For the text-containing cell, return its midpoint in [X, Y] coordinate format. 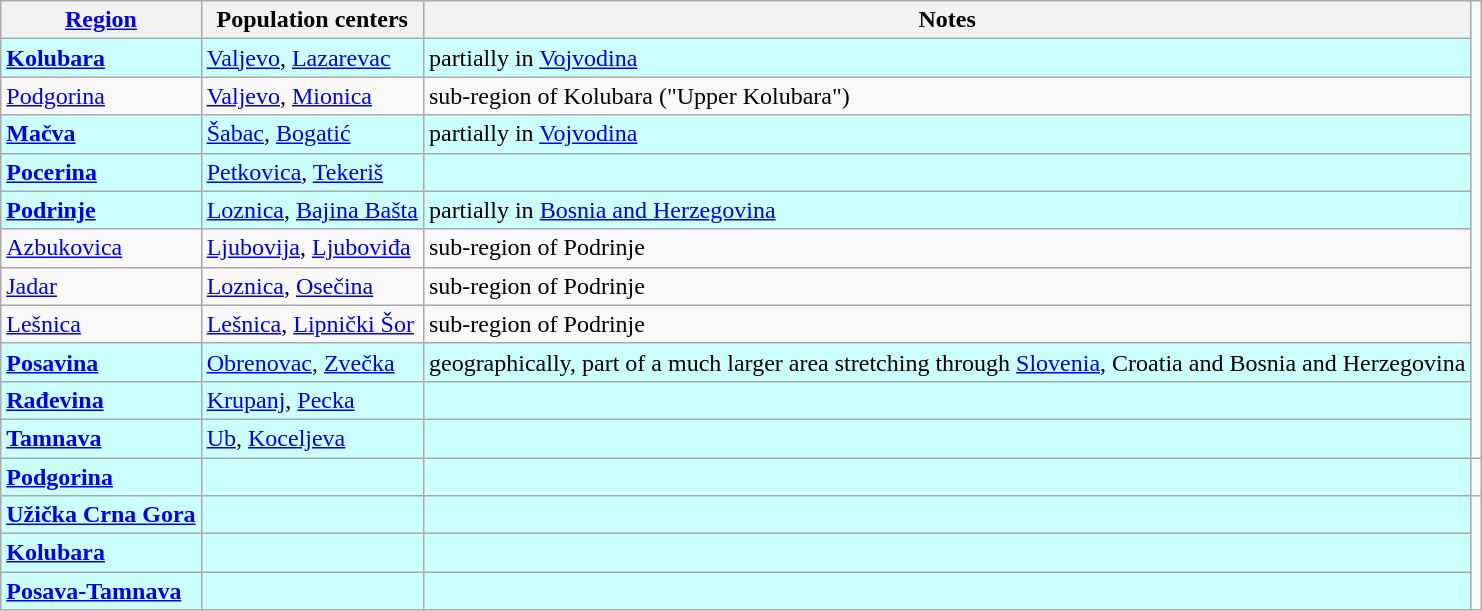
Mačva [101, 134]
Rađevina [101, 400]
Podrinje [101, 210]
partially in Bosnia and Herzegovina [946, 210]
Posavina [101, 362]
sub-region of Kolubara ("Upper Kolubara") [946, 96]
geographically, part of a much larger area stretching through Slovenia, Croatia and Bosnia and Herzegovina [946, 362]
Valjevo, Mionica [312, 96]
Krupanj, Pecka [312, 400]
Ljubovija, Ljuboviđa [312, 248]
Azbukovica [101, 248]
Pocerina [101, 172]
Ub, Koceljeva [312, 438]
Užička Crna Gora [101, 515]
Loznica, Bajina Bašta [312, 210]
Obrenovac, Zvečka [312, 362]
Loznica, Osečina [312, 286]
Tamnava [101, 438]
Population centers [312, 20]
Lešnica, Lipnički Šor [312, 324]
Jadar [101, 286]
Posava-Tamnava [101, 591]
Region [101, 20]
Notes [946, 20]
Šabac, Bogatić [312, 134]
Valjevo, Lazarevac [312, 58]
Petkovica, Tekeriš [312, 172]
Lešnica [101, 324]
